Determine the [X, Y] coordinate at the center of the cell enclosing the given text.  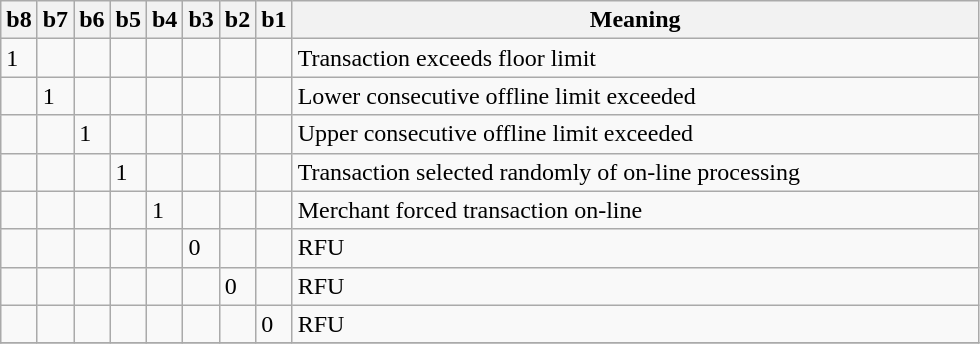
b1 [274, 20]
b8 [19, 20]
b6 [92, 20]
b3 [201, 20]
Merchant forced transaction on-line [635, 210]
Transaction exceeds floor limit [635, 58]
b5 [128, 20]
Transaction selected randomly of on-line processing [635, 172]
b7 [55, 20]
Upper consecutive offline limit exceeded [635, 134]
b4 [164, 20]
b2 [237, 20]
Lower consecutive offline limit exceeded [635, 96]
Meaning [635, 20]
